Extract the [X, Y] coordinate from the center of the cell holding the provided text.  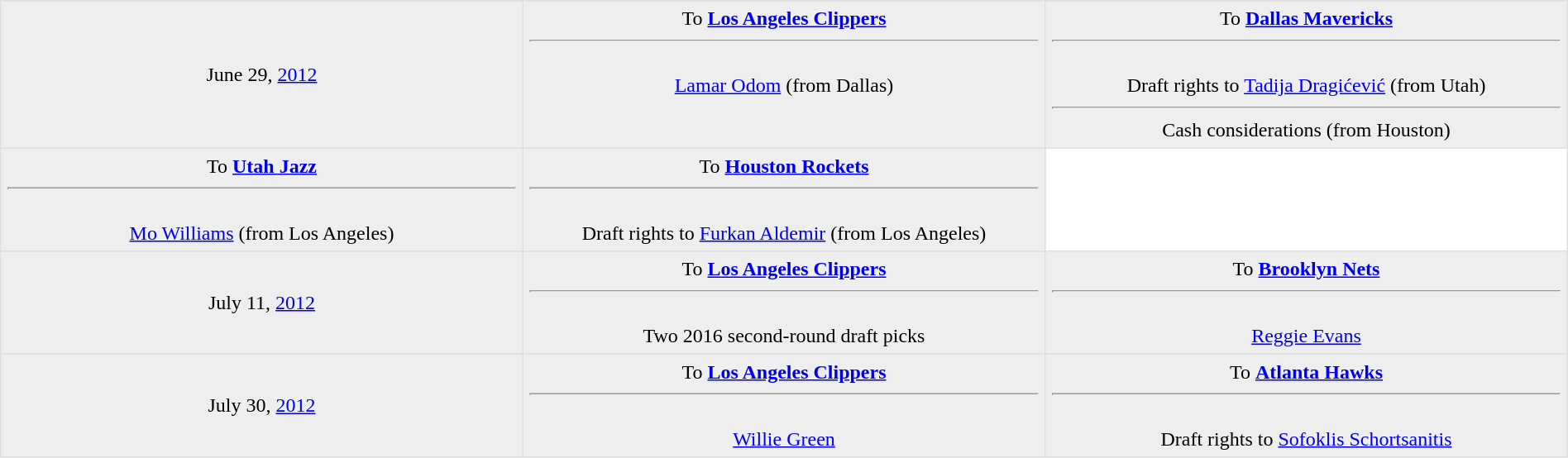
To Utah JazzMo Williams (from Los Angeles) [262, 199]
To Los Angeles ClippersTwo 2016 second-round draft picks [784, 303]
To Brooklyn NetsReggie Evans [1307, 303]
July 30, 2012 [262, 405]
To Los Angeles ClippersLamar Odom (from Dallas) [784, 74]
To Dallas MavericksDraft rights to Tadija Dragićević (from Utah) Cash considerations (from Houston) [1307, 74]
To Los Angeles ClippersWillie Green [784, 405]
July 11, 2012 [262, 303]
To Houston RocketsDraft rights to Furkan Aldemir (from Los Angeles) [784, 199]
June 29, 2012 [262, 74]
To Atlanta HawksDraft rights to Sofoklis Schortsanitis [1307, 405]
